For the text-containing cell, return its midpoint in (x, y) coordinate format. 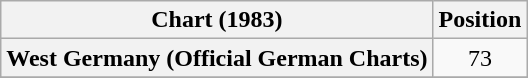
Position (480, 20)
West Germany (Official German Charts) (217, 58)
73 (480, 58)
Chart (1983) (217, 20)
